Return [x, y] of the center of cell containing provided text 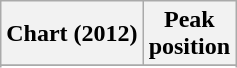
Peakposition [189, 34]
Chart (2012) [72, 34]
